Locate the cell with the specified text and output its [x, y] center coordinate. 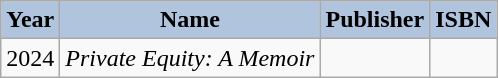
ISBN [464, 20]
Publisher [375, 20]
Name [190, 20]
Private Equity: A Memoir [190, 58]
Year [30, 20]
2024 [30, 58]
